Detect which cell encompasses the target text, then output its [X, Y] center coordinate. 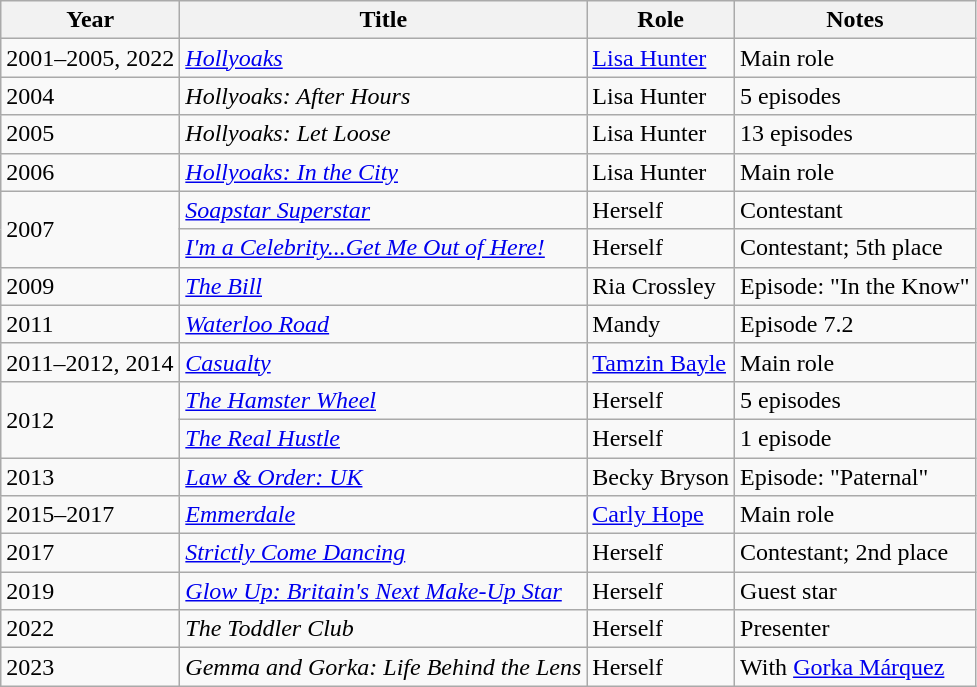
Carly Hope [661, 515]
Hollyoaks: After Hours [384, 96]
Hollyoaks [384, 58]
Episode: "In the Know" [856, 286]
The Hamster Wheel [384, 400]
2012 [90, 419]
2013 [90, 477]
2006 [90, 172]
Episode: "Paternal" [856, 477]
Title [384, 20]
Law & Order: UK [384, 477]
Strictly Come Dancing [384, 553]
Presenter [856, 629]
The Bill [384, 286]
Waterloo Road [384, 324]
Guest star [856, 591]
2001–2005, 2022 [90, 58]
Hollyoaks: Let Loose [384, 134]
Contestant; 5th place [856, 248]
2023 [90, 667]
The Real Hustle [384, 438]
2015–2017 [90, 515]
2017 [90, 553]
2011–2012, 2014 [90, 362]
2011 [90, 324]
Hollyoaks: In the City [384, 172]
Episode 7.2 [856, 324]
13 episodes [856, 134]
Emmerdale [384, 515]
Year [90, 20]
2019 [90, 591]
Role [661, 20]
2009 [90, 286]
2005 [90, 134]
2007 [90, 229]
Soapstar Superstar [384, 210]
2004 [90, 96]
The Toddler Club [384, 629]
Tamzin Bayle [661, 362]
Ria Crossley [661, 286]
Becky Bryson [661, 477]
I'm a Celebrity...Get Me Out of Here! [384, 248]
Casualty [384, 362]
Gemma and Gorka: Life Behind the Lens [384, 667]
2022 [90, 629]
Contestant [856, 210]
1 episode [856, 438]
Mandy [661, 324]
With Gorka Márquez [856, 667]
Glow Up: Britain's Next Make-Up Star [384, 591]
Contestant; 2nd place [856, 553]
Notes [856, 20]
